Find where the given text appears and provide that cell's center as (X, Y) coordinate. 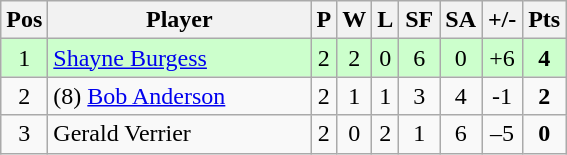
Pts (544, 20)
Pos (24, 20)
SA (461, 20)
Gerald Verrier (180, 134)
SF (420, 20)
+/- (502, 20)
P (324, 20)
L (386, 20)
(8) Bob Anderson (180, 96)
-1 (502, 96)
–5 (502, 134)
W (354, 20)
Shayne Burgess (180, 58)
Player (180, 20)
+6 (502, 58)
